Find where the given text appears and provide that cell's center as (x, y) coordinate. 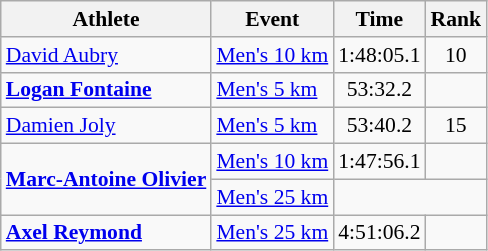
1:48:05.1 (379, 55)
Damien Joly (106, 126)
53:40.2 (379, 126)
15 (456, 126)
David Aubry (106, 55)
Marc-Antoine Olivier (106, 180)
Rank (456, 19)
53:32.2 (379, 90)
Logan Fontaine (106, 90)
Event (272, 19)
Axel Reymond (106, 233)
1:47:56.1 (379, 162)
Athlete (106, 19)
Time (379, 19)
4:51:06.2 (379, 233)
10 (456, 55)
